Return the (X, Y) coordinate for the center point of the cell that contains the specified text.  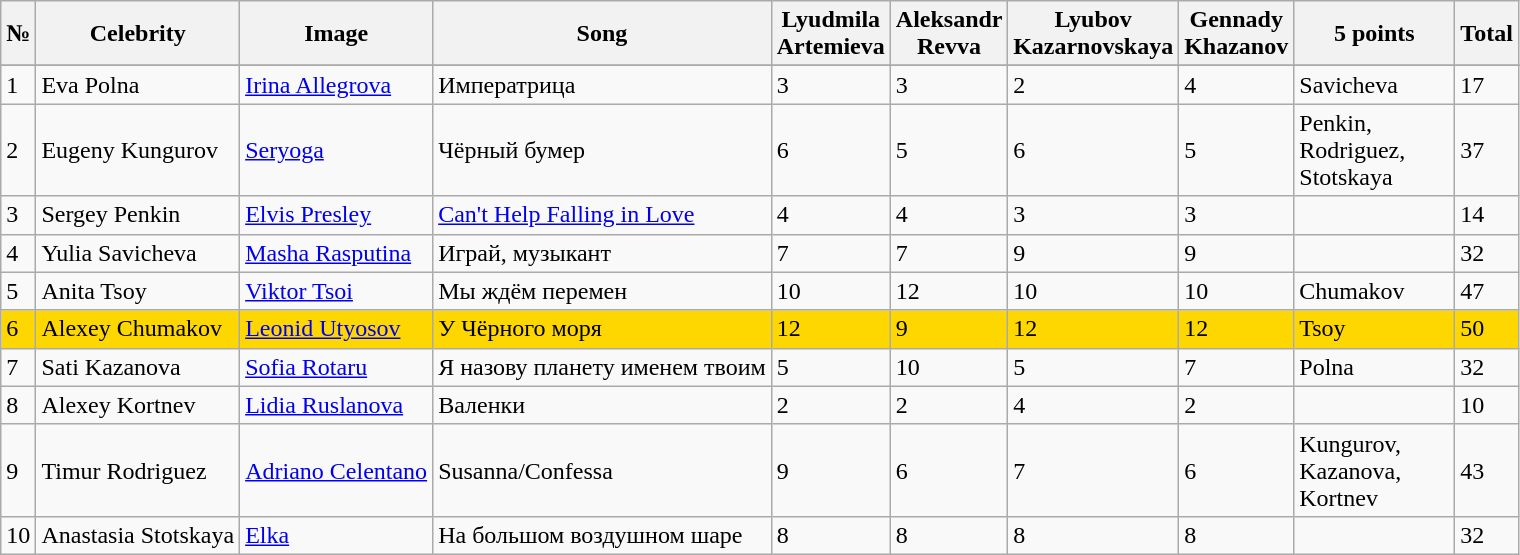
17 (1487, 85)
Elka (336, 535)
Savicheva (1374, 85)
1 (18, 85)
Играй, музыкант (602, 253)
Kungurov, Kazanova, Kortnev (1374, 470)
Lidia Ruslanova (336, 405)
Seryoga (336, 150)
Penkin, Rodriguez, Stotskaya (1374, 150)
№ (18, 34)
Anastasia Stotskaya (138, 535)
Alexey Kortnev (138, 405)
43 (1487, 470)
14 (1487, 215)
Yulia Savicheva (138, 253)
Мы ждём перемен (602, 291)
Total (1487, 34)
Tsoy (1374, 329)
37 (1487, 150)
Adriano Celentano (336, 470)
Image (336, 34)
Polna (1374, 367)
У Чёрного моря (602, 329)
Elvis Presley (336, 215)
Sergey Penkin (138, 215)
Eva Polna (138, 85)
Irina Allegrova (336, 85)
Susanna/Confessa (602, 470)
Императрица (602, 85)
Can't Help Falling in Love (602, 215)
Я назову планету именем твоим (602, 367)
47 (1487, 291)
Lyubov Kazarnovskaya (1094, 34)
50 (1487, 329)
Celebrity (138, 34)
Sofia Rotaru (336, 367)
5 points (1374, 34)
На большом воздушном шаре (602, 535)
Alexey Chumakov (138, 329)
Viktor Tsoi (336, 291)
Lyudmila Artemieva (830, 34)
Валенки (602, 405)
Gennady Khazanov (1236, 34)
Leonid Utyosov (336, 329)
Eugeny Kungurov (138, 150)
Чёрный бумер (602, 150)
Masha Rasputina (336, 253)
Timur Rodriguez (138, 470)
Anita Tsoy (138, 291)
Song (602, 34)
Chumakov (1374, 291)
Aleksandr Revva (948, 34)
Sati Kazanova (138, 367)
